Return the [X, Y] coordinate for the center point of the cell that contains the specified text.  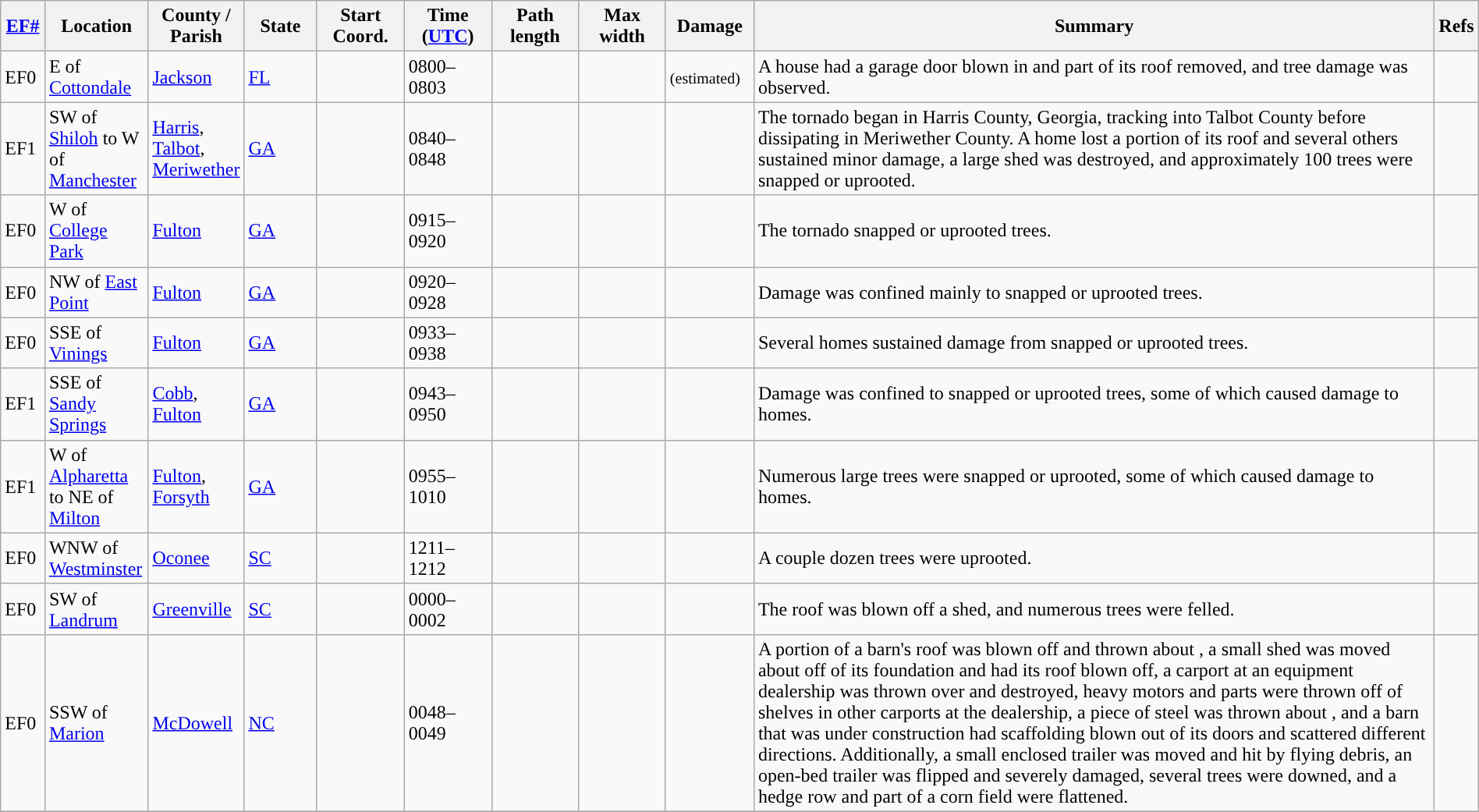
Jackson [197, 76]
Damage was confined mainly to snapped or uprooted trees. [1094, 292]
NW of East Point [96, 292]
A couple dozen trees were uprooted. [1094, 558]
SSW of Marion [96, 722]
E of Cottondale [96, 76]
Damage [710, 27]
EF# [23, 27]
Path length [535, 27]
0955–1010 [448, 487]
County / Parish [197, 27]
Numerous large trees were snapped or uprooted, some of which caused damage to homes. [1094, 487]
Cobb, Fulton [197, 404]
Fulton, Forsyth [197, 487]
McDowell [197, 722]
1211–1212 [448, 558]
Refs [1457, 27]
Greenville [197, 608]
Time (UTC) [448, 27]
0920–0928 [448, 292]
State [281, 27]
Harris, Talbot, Meriwether [197, 148]
FL [281, 76]
Location [96, 27]
0800–0803 [448, 76]
Several homes sustained damage from snapped or uprooted trees. [1094, 343]
NC [281, 722]
Oconee [197, 558]
0915–0920 [448, 231]
Max width [622, 27]
SW of Landrum [96, 608]
SSE of Vinings [96, 343]
WNW of Westminster [96, 558]
0933–0938 [448, 343]
0000–0002 [448, 608]
The tornado snapped or uprooted trees. [1094, 231]
The roof was blown off a shed, and numerous trees were felled. [1094, 608]
A house had a garage door blown in and part of its roof removed, and tree damage was observed. [1094, 76]
W of College Park [96, 231]
Summary [1094, 27]
SSE of Sandy Springs [96, 404]
0840–0848 [448, 148]
Damage was confined to snapped or uprooted trees, some of which caused damage to homes. [1094, 404]
(estimated) [710, 76]
SW of Shiloh to W of Manchester [96, 148]
0943–0950 [448, 404]
W of Alpharetta to NE of Milton [96, 487]
0048–0049 [448, 722]
Start Coord. [360, 27]
